Extract the [X, Y] coordinate from the center of the cell holding the provided text.  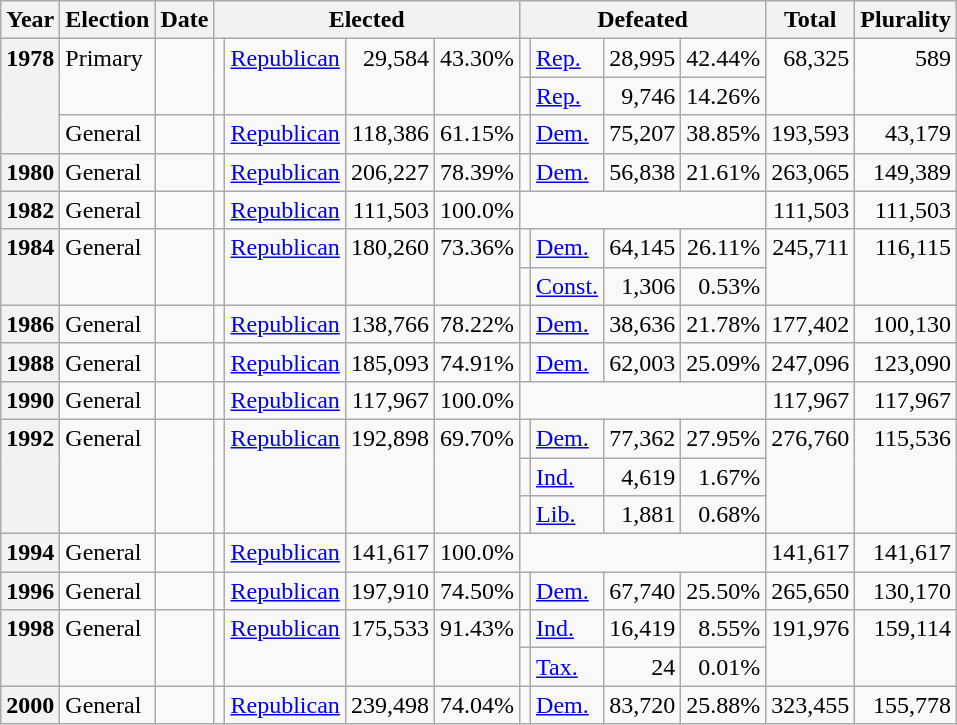
25.50% [724, 591]
73.36% [476, 267]
1988 [30, 362]
74.50% [476, 591]
1990 [30, 400]
4,619 [642, 477]
25.88% [724, 705]
1,881 [642, 515]
116,115 [906, 267]
Tax. [568, 667]
245,711 [810, 267]
43.30% [476, 77]
8.55% [724, 629]
Const. [568, 286]
91.43% [476, 648]
1,306 [642, 286]
21.61% [724, 172]
42.44% [724, 58]
27.95% [724, 438]
0.68% [724, 515]
191,976 [810, 648]
68,325 [810, 77]
100,130 [906, 324]
69.70% [476, 476]
149,389 [906, 172]
123,090 [906, 362]
74.91% [476, 362]
1986 [30, 324]
263,065 [810, 172]
78.22% [476, 324]
177,402 [810, 324]
14.26% [724, 96]
64,145 [642, 248]
62,003 [642, 362]
130,170 [906, 591]
38,636 [642, 324]
155,778 [906, 705]
67,740 [642, 591]
206,227 [390, 172]
38.85% [724, 134]
26.11% [724, 248]
74.04% [476, 705]
1994 [30, 553]
192,898 [390, 476]
276,760 [810, 476]
175,533 [390, 648]
589 [906, 77]
Election [108, 20]
1980 [30, 172]
197,910 [390, 591]
24 [642, 667]
21.78% [724, 324]
0.01% [724, 667]
323,455 [810, 705]
Total [810, 20]
Lib. [568, 515]
28,995 [642, 58]
Plurality [906, 20]
9,746 [642, 96]
265,650 [810, 591]
Defeated [642, 20]
75,207 [642, 134]
118,386 [390, 134]
43,179 [906, 134]
247,096 [810, 362]
1996 [30, 591]
1992 [30, 476]
Primary [108, 77]
0.53% [724, 286]
185,093 [390, 362]
2000 [30, 705]
77,362 [642, 438]
115,536 [906, 476]
61.15% [476, 134]
Year [30, 20]
159,114 [906, 648]
1.67% [724, 477]
Date [184, 20]
1984 [30, 267]
239,498 [390, 705]
78.39% [476, 172]
138,766 [390, 324]
193,593 [810, 134]
25.09% [724, 362]
180,260 [390, 267]
29,584 [390, 77]
1978 [30, 96]
83,720 [642, 705]
1982 [30, 210]
16,419 [642, 629]
1998 [30, 648]
56,838 [642, 172]
Elected [367, 20]
